Find where the given text appears and provide that cell's center as (x, y) coordinate. 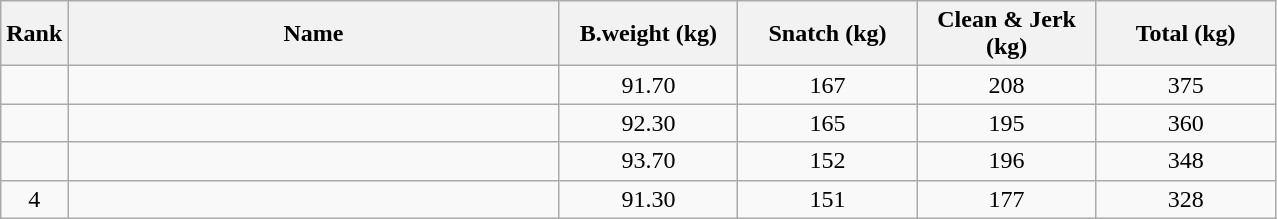
91.30 (648, 199)
4 (34, 199)
195 (1006, 123)
Clean & Jerk (kg) (1006, 34)
328 (1186, 199)
177 (1006, 199)
152 (828, 161)
B.weight (kg) (648, 34)
360 (1186, 123)
165 (828, 123)
375 (1186, 85)
348 (1186, 161)
151 (828, 199)
196 (1006, 161)
91.70 (648, 85)
167 (828, 85)
93.70 (648, 161)
Rank (34, 34)
Total (kg) (1186, 34)
Name (314, 34)
Snatch (kg) (828, 34)
92.30 (648, 123)
208 (1006, 85)
